Provide the (x, y) coordinate of the cell's center where the given text is located.  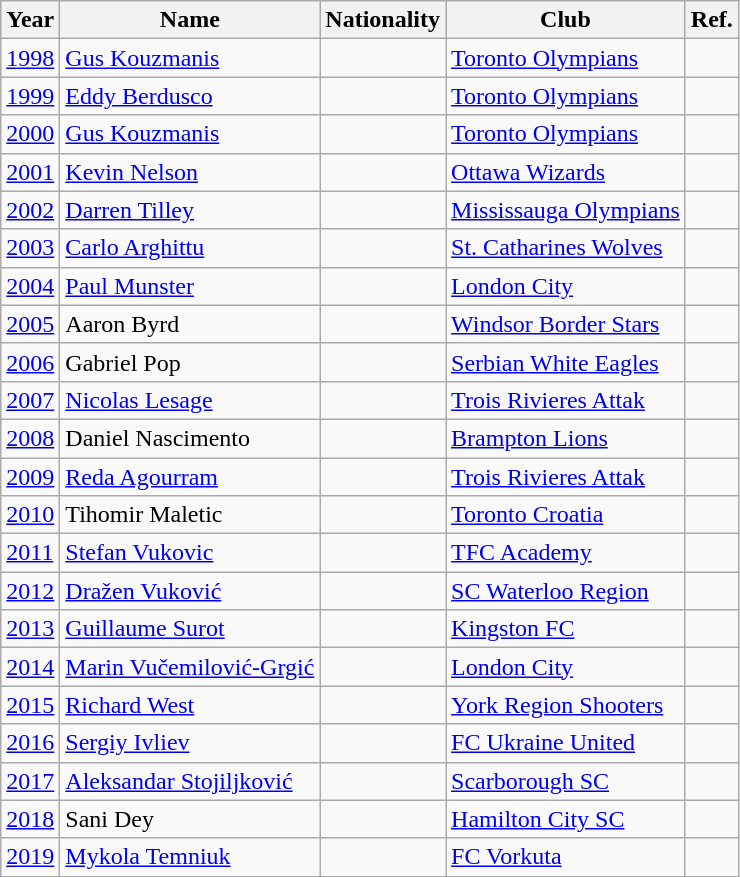
Marin Vučemilović-Grgić (190, 667)
2015 (30, 705)
Gabriel Pop (190, 362)
FC Ukraine United (566, 743)
FC Vorkuta (566, 857)
2014 (30, 667)
St. Catharines Wolves (566, 248)
2017 (30, 781)
Scarborough SC (566, 781)
Tihomir Maletic (190, 515)
2009 (30, 477)
2018 (30, 819)
Year (30, 20)
Mykola Temniuk (190, 857)
Name (190, 20)
2003 (30, 248)
Stefan Vukovic (190, 553)
Serbian White Eagles (566, 362)
2005 (30, 324)
SC Waterloo Region (566, 591)
Darren Tilley (190, 210)
2006 (30, 362)
2012 (30, 591)
2013 (30, 629)
Eddy Berdusco (190, 96)
Nationality (383, 20)
2007 (30, 400)
Toronto Croatia (566, 515)
2004 (30, 286)
Brampton Lions (566, 438)
2002 (30, 210)
2000 (30, 134)
Nicolas Lesage (190, 400)
1998 (30, 58)
Kevin Nelson (190, 172)
TFC Academy (566, 553)
2011 (30, 553)
York Region Shooters (566, 705)
1999 (30, 96)
2008 (30, 438)
Aaron Byrd (190, 324)
Sergiy Ivliev (190, 743)
2001 (30, 172)
Daniel Nascimento (190, 438)
Guillaume Surot (190, 629)
Reda Agourram (190, 477)
Sani Dey (190, 819)
Ottawa Wizards (566, 172)
Hamilton City SC (566, 819)
2019 (30, 857)
Mississauga Olympians (566, 210)
Ref. (712, 20)
2010 (30, 515)
Kingston FC (566, 629)
Carlo Arghittu (190, 248)
Aleksandar Stojiljković (190, 781)
Richard West (190, 705)
2016 (30, 743)
Windsor Border Stars (566, 324)
Paul Munster (190, 286)
Club (566, 20)
Dražen Vuković (190, 591)
